Scan for the cell matching the given text and deliver its [X, Y] coordinate at center. 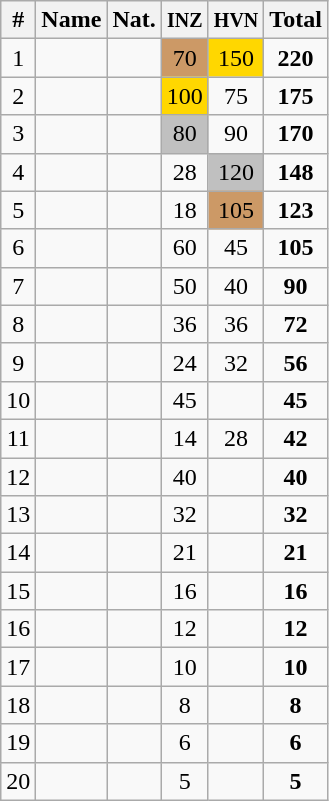
15 [18, 591]
170 [296, 134]
17 [18, 667]
175 [296, 96]
72 [296, 324]
9 [18, 362]
1 [18, 58]
3 [18, 134]
220 [296, 58]
50 [184, 286]
Total [296, 20]
120 [236, 172]
19 [18, 743]
Nat. [134, 20]
HVN [236, 20]
100 [184, 96]
4 [18, 172]
INZ [184, 20]
70 [184, 58]
2 [18, 96]
Name [72, 20]
148 [296, 172]
20 [18, 781]
150 [236, 58]
13 [18, 515]
56 [296, 362]
123 [296, 210]
80 [184, 134]
42 [296, 438]
7 [18, 286]
11 [18, 438]
75 [236, 96]
24 [184, 362]
# [18, 20]
60 [184, 248]
